Identify which cell holds the provided text, then report its [X, Y] central coordinate. 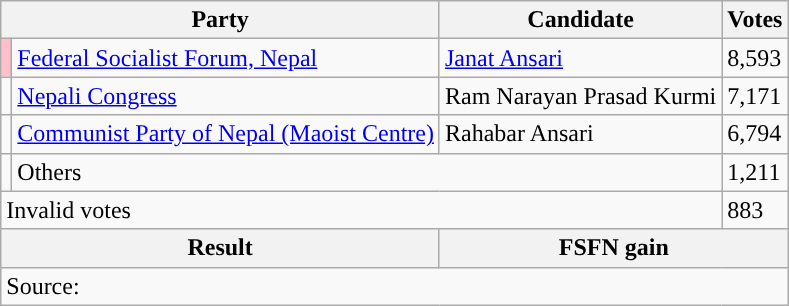
6,794 [755, 134]
Communist Party of Nepal (Maoist Centre) [226, 134]
Invalid votes [362, 210]
Party [220, 20]
7,171 [755, 96]
Nepali Congress [226, 96]
Rahabar Ansari [580, 134]
Janat Ansari [580, 58]
Votes [755, 20]
Ram Narayan Prasad Kurmi [580, 96]
Others [367, 172]
883 [755, 210]
Federal Socialist Forum, Nepal [226, 58]
Result [220, 248]
8,593 [755, 58]
Candidate [580, 20]
FSFN gain [614, 248]
1,211 [755, 172]
Source: [394, 286]
